Provide the (X, Y) coordinate of the cell's center where the given text is located.  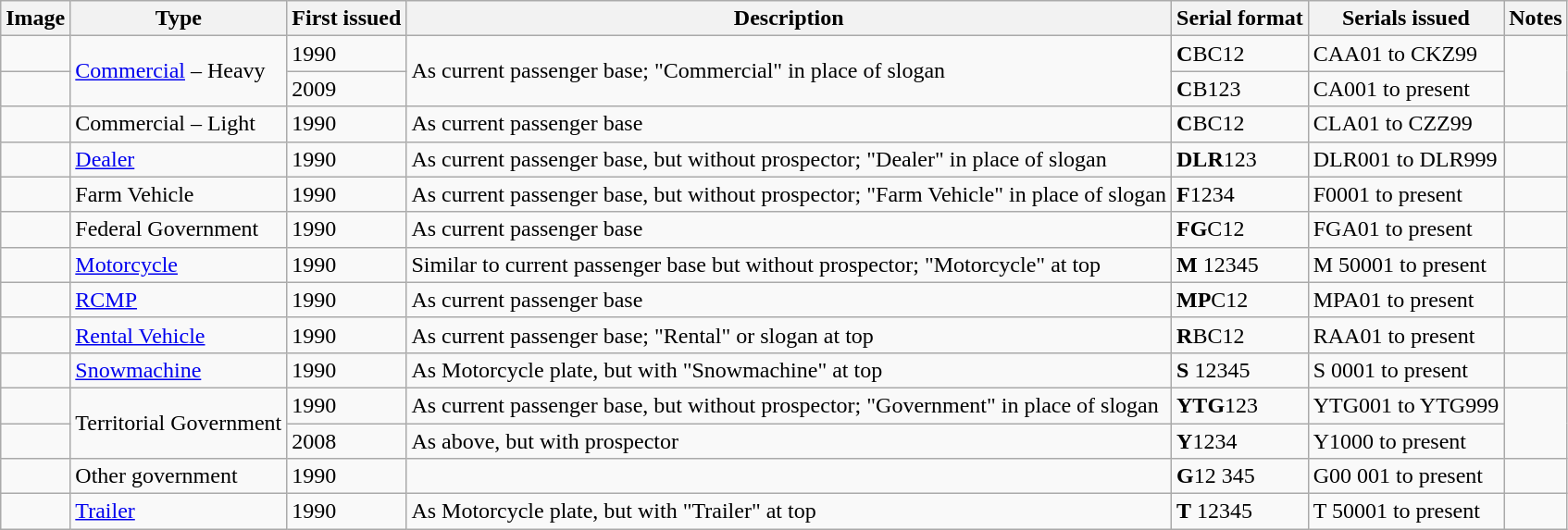
F0001 to present (1406, 194)
Other government (179, 476)
CA001 to present (1406, 89)
S 12345 (1240, 370)
Y1000 to present (1406, 441)
F1234 (1240, 194)
G00 001 to present (1406, 476)
Federal Government (179, 229)
Similar to current passenger base but without prospector; "Motorcycle" at top (789, 265)
Motorcycle (179, 265)
RAA01 to present (1406, 335)
Commercial – Heavy (179, 71)
MPA01 to present (1406, 300)
Commercial – Light (179, 124)
Y1234 (1240, 441)
Description (789, 18)
CB123 (1240, 89)
Snowmachine (179, 370)
Serial format (1240, 18)
Farm Vehicle (179, 194)
Dealer (179, 159)
2008 (346, 441)
Serials issued (1406, 18)
Rental Vehicle (179, 335)
RCMP (179, 300)
YTG001 to YTG999 (1406, 405)
G12 345 (1240, 476)
CAA01 to CKZ99 (1406, 54)
FGA01 to present (1406, 229)
As Motorcycle plate, but with "Trailer" at top (789, 512)
M 50001 to present (1406, 265)
First issued (346, 18)
RBC12 (1240, 335)
DLR001 to DLR999 (1406, 159)
YTG123 (1240, 405)
As current passenger base; "Commercial" in place of slogan (789, 71)
Trailer (179, 512)
M 12345 (1240, 265)
T 50001 to present (1406, 512)
CLA01 to CZZ99 (1406, 124)
As Motorcycle plate, but with "Snowmachine" at top (789, 370)
FGC12 (1240, 229)
Territorial Government (179, 423)
As current passenger base, but without prospector; "Farm Vehicle" in place of slogan (789, 194)
S 0001 to present (1406, 370)
Image (35, 18)
As above, but with prospector (789, 441)
Notes (1536, 18)
DLR123 (1240, 159)
T 12345 (1240, 512)
As current passenger base, but without prospector; "Dealer" in place of slogan (789, 159)
Type (179, 18)
MPC12 (1240, 300)
As current passenger base, but without prospector; "Government" in place of slogan (789, 405)
2009 (346, 89)
As current passenger base; "Rental" or slogan at top (789, 335)
